Find where the given text appears and provide that cell's center as [X, Y] coordinate. 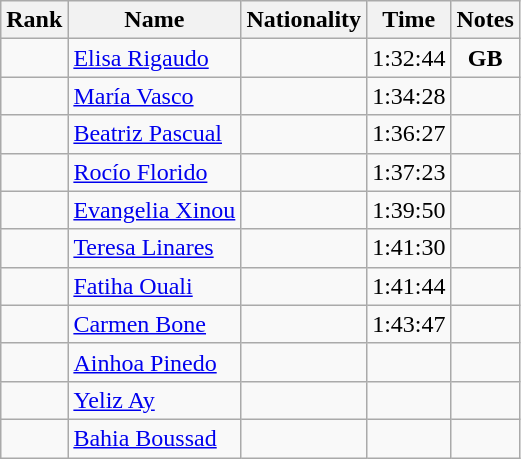
Yeliz Ay [154, 400]
María Vasco [154, 96]
1:43:47 [409, 324]
1:32:44 [409, 58]
Beatriz Pascual [154, 134]
Elisa Rigaudo [154, 58]
Nationality [304, 20]
1:34:28 [409, 96]
1:39:50 [409, 210]
1:37:23 [409, 172]
Time [409, 20]
Evangelia Xinou [154, 210]
1:41:44 [409, 286]
Rocío Florido [154, 172]
Ainhoa Pinedo [154, 362]
Fatiha Ouali [154, 286]
1:36:27 [409, 134]
Bahia Boussad [154, 438]
Teresa Linares [154, 248]
Rank [34, 20]
Name [154, 20]
1:41:30 [409, 248]
Notes [485, 20]
Carmen Bone [154, 324]
GB [485, 58]
